Pinpoint the cell where the given text exists, returning its (x, y) midpoint coordinate. 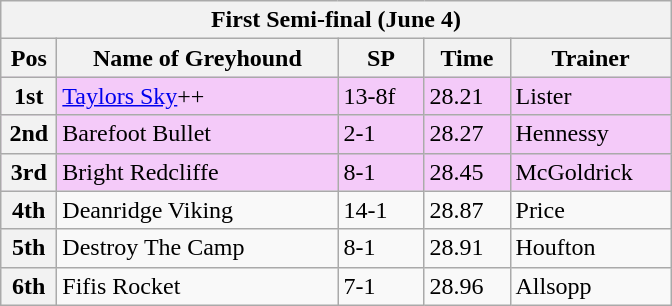
28.45 (467, 172)
7-1 (381, 286)
28.96 (467, 286)
Fifis Rocket (198, 286)
Hennessy (590, 134)
28.27 (467, 134)
Barefoot Bullet (198, 134)
Deanridge Viking (198, 210)
3rd (29, 172)
28.87 (467, 210)
Lister (590, 96)
5th (29, 248)
28.21 (467, 96)
Trainer (590, 58)
Taylors Sky++ (198, 96)
6th (29, 286)
28.91 (467, 248)
13-8f (381, 96)
Name of Greyhound (198, 58)
First Semi-final (June 4) (336, 20)
2nd (29, 134)
4th (29, 210)
2-1 (381, 134)
Time (467, 58)
Allsopp (590, 286)
Destroy The Camp (198, 248)
1st (29, 96)
SP (381, 58)
Houfton (590, 248)
Bright Redcliffe (198, 172)
Price (590, 210)
14-1 (381, 210)
McGoldrick (590, 172)
Pos (29, 58)
